Capture the cell that displays the provided text and extract its (x, y) central coordinate. 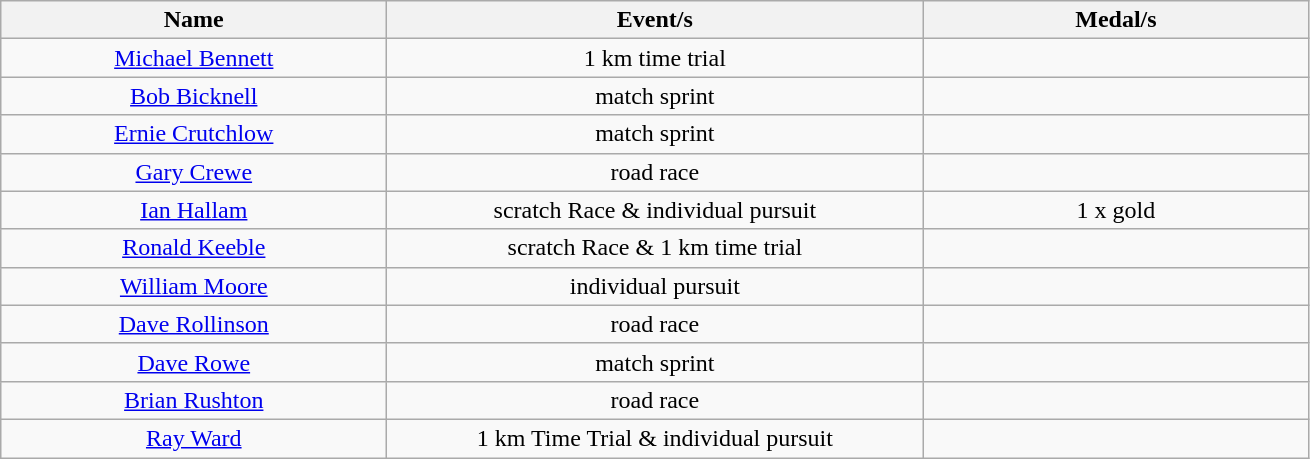
Ray Ward (194, 438)
Ian Hallam (194, 210)
1 km Time Trial & individual pursuit (655, 438)
1 km time trial (655, 58)
1 x gold (1116, 210)
Name (194, 20)
Brian Rushton (194, 400)
Dave Rollinson (194, 324)
Michael Bennett (194, 58)
Medal/s (1116, 20)
Ernie Crutchlow (194, 134)
Ronald Keeble (194, 248)
scratch Race & individual pursuit (655, 210)
Dave Rowe (194, 362)
Event/s (655, 20)
individual pursuit (655, 286)
Bob Bicknell (194, 96)
Gary Crewe (194, 172)
scratch Race & 1 km time trial (655, 248)
William Moore (194, 286)
